Capture the cell that displays the provided text and extract its (X, Y) central coordinate. 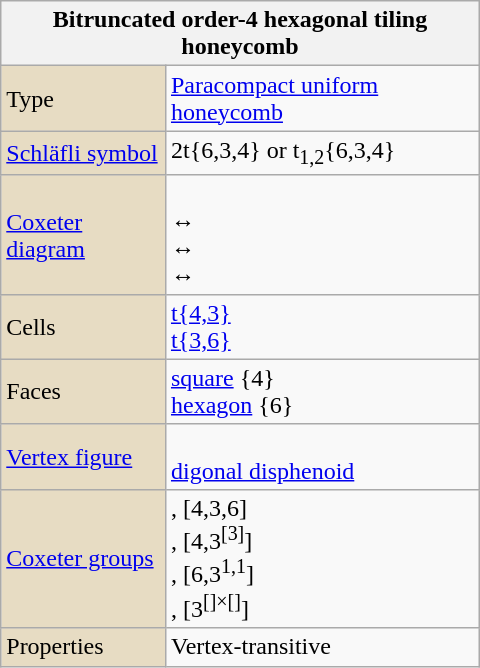
Faces (84, 392)
, [4,3,6], [4,3[3]], [6,31,1], [3[]×[]] (322, 558)
↔ ↔ ↔ (322, 234)
square {4}hexagon {6} (322, 392)
Vertex-transitive (322, 647)
t{4,3} t{3,6} (322, 326)
Paracompact uniform honeycomb (322, 98)
Bitruncated order-4 hexagonal tiling honeycomb (240, 34)
Properties (84, 647)
digonal disphenoid (322, 456)
Coxeter diagram (84, 234)
Coxeter groups (84, 558)
Type (84, 98)
Vertex figure (84, 456)
2t{6,3,4} or t1,2{6,3,4} (322, 153)
Cells (84, 326)
Schläfli symbol (84, 153)
